Output the (X, Y) coordinate of the center of the cell containing the given text.  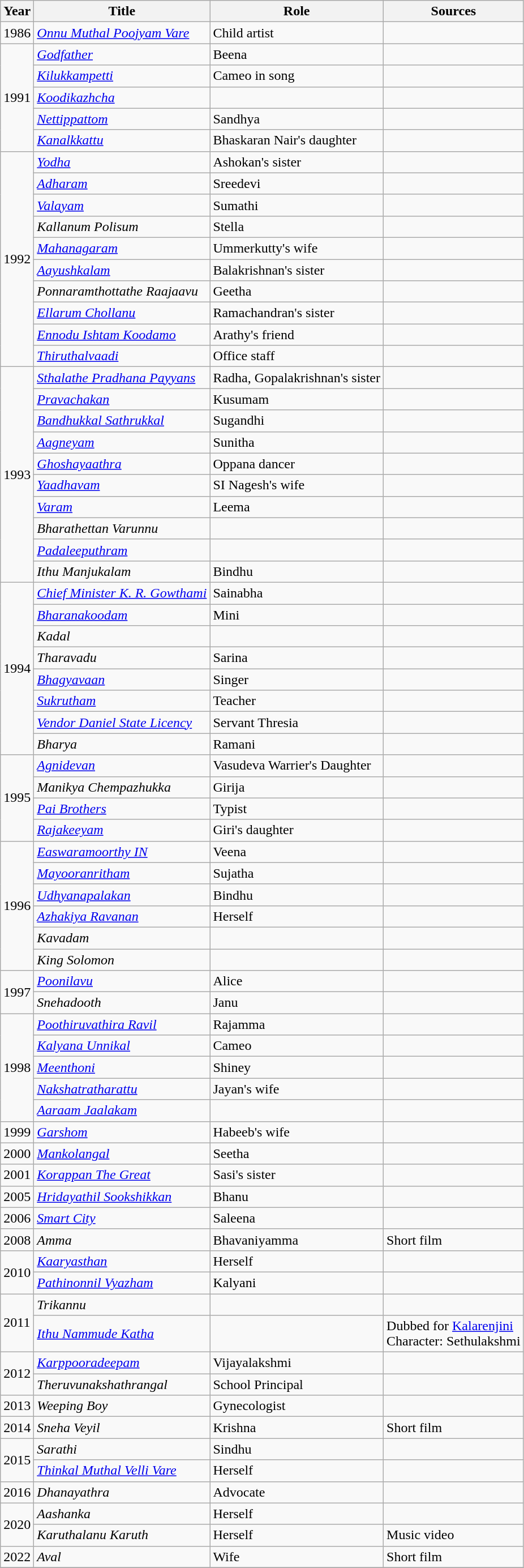
2012 (17, 1374)
2015 (17, 1460)
Sources (454, 11)
Nettippattom (122, 119)
Manikya Chempazhukka (122, 787)
Thinkal Muthal Velli Vare (122, 1471)
Kallanum Polisum (122, 227)
Sukrutham (122, 701)
Kavadam (122, 938)
Rajakeeyam (122, 830)
Tharavadu (122, 658)
Ummerkutty's wife (297, 248)
Sainabha (297, 593)
Koodikazhcha (122, 97)
Bharanakoodam (122, 614)
1994 (17, 668)
Saleena (297, 1218)
Padaleeputhram (122, 550)
Aashanka (122, 1514)
Yodha (122, 162)
Adharam (122, 183)
King Solomon (122, 960)
Typist (297, 809)
Oppana dancer (297, 464)
1986 (17, 33)
Weeping Boy (122, 1406)
Dubbed for KalarenjiniCharacter: Sethulakshmi (454, 1334)
Alice (297, 981)
1993 (17, 475)
Balakrishnan's sister (297, 270)
Sumathi (297, 205)
Bhaskaran Nair's daughter (297, 140)
2011 (17, 1323)
Pravachakan (122, 399)
2008 (17, 1240)
1995 (17, 798)
Shiney (297, 1067)
Kalyana Unnikal (122, 1046)
Aayushkalam (122, 270)
Mini (297, 614)
Sujatha (297, 873)
2022 (17, 1557)
Thiruthalvaadi (122, 356)
Bharya (122, 744)
Sreedevi (297, 183)
Korappan The Great (122, 1175)
Sunitha (297, 442)
Karppooradeepam (122, 1363)
Vasudeva Warrier's Daughter (297, 766)
1991 (17, 97)
2020 (17, 1524)
Geetha (297, 292)
Ramachandran's sister (297, 313)
Ramani (297, 744)
Dhanayathra (122, 1492)
Sugandhi (297, 421)
Cameo in song (297, 76)
Poonilavu (122, 981)
2006 (17, 1218)
Vijayalakshmi (297, 1363)
Title (122, 11)
Mankolangal (122, 1153)
Child artist (297, 33)
Snehadooth (122, 1003)
Office staff (297, 356)
Janu (297, 1003)
Valayam (122, 205)
Kanalkkattu (122, 140)
Sneha Veyil (122, 1428)
Chief Minister K. R. Gowthami (122, 593)
Sarathi (122, 1449)
Hridayathil Sookshikkan (122, 1197)
Ithu Manjukalam (122, 571)
Kadal (122, 636)
Kalyani (297, 1283)
Ghoshayaathra (122, 464)
Ithu Nammude Katha (122, 1334)
Godfather (122, 54)
Singer (297, 680)
1992 (17, 259)
Aaraam Jaalakam (122, 1110)
Meenthoni (122, 1067)
Krishna (297, 1428)
Bhavaniyamma (297, 1240)
Beena (297, 54)
Kusumam (297, 399)
Smart City (122, 1218)
Azhakiya Ravanan (122, 916)
Ennodu Ishtam Koodamo (122, 335)
Garshom (122, 1132)
2016 (17, 1492)
Bandhukkal Sathrukkal (122, 421)
Girija (297, 787)
Jayan's wife (297, 1089)
Servant Thresia (297, 723)
Yaadhavam (122, 485)
Vendor Daniel State Licency (122, 723)
Bhagyavaan (122, 680)
Sandhya (297, 119)
1999 (17, 1132)
Stella (297, 227)
Sarina (297, 658)
Ponnaramthottathe Raajaavu (122, 292)
Mahanagaram (122, 248)
2010 (17, 1272)
Udhyanapalakan (122, 895)
Rajamma (297, 1024)
Seetha (297, 1153)
Pathinonnil Vyazham (122, 1283)
Easwaramoorthy IN (122, 852)
Radha, Gopalakrishnan's sister (297, 378)
Theruvunakshathrangal (122, 1385)
Amma (122, 1240)
Agnidevan (122, 766)
Kaaryasthan (122, 1261)
SI Nagesh's wife (297, 485)
Teacher (297, 701)
Year (17, 11)
Sasi's sister (297, 1175)
Giri's daughter (297, 830)
Mayooranritham (122, 873)
Sindhu (297, 1449)
Arathy's friend (297, 335)
Varam (122, 507)
Advocate (297, 1492)
Bharathettan Varunnu (122, 528)
Cameo (297, 1046)
Sthalathe Pradhana Payyans (122, 378)
Poothiruvathira Ravil (122, 1024)
Pai Brothers (122, 809)
2001 (17, 1175)
School Principal (297, 1385)
Bhanu (297, 1197)
Karuthalanu Karuth (122, 1535)
Role (297, 11)
2005 (17, 1197)
Nakshatratharattu (122, 1089)
1996 (17, 905)
Aval (122, 1557)
Wife (297, 1557)
2014 (17, 1428)
1997 (17, 992)
Gynecologist (297, 1406)
Ellarum Chollanu (122, 313)
Leema (297, 507)
2000 (17, 1153)
Music video (454, 1535)
Trikannu (122, 1304)
Ashokan's sister (297, 162)
Aagneyam (122, 442)
2013 (17, 1406)
Veena (297, 852)
Onnu Muthal Poojyam Vare (122, 33)
1998 (17, 1067)
Habeeb's wife (297, 1132)
Kilukkampetti (122, 76)
